Extract the [X, Y] coordinate from the center of the cell holding the provided text.  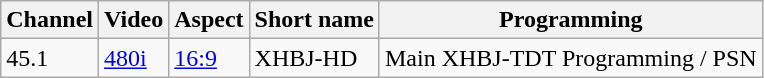
480i [134, 58]
Main XHBJ-TDT Programming / PSN [570, 58]
Channel [50, 20]
Video [134, 20]
Aspect [209, 20]
XHBJ-HD [314, 58]
Programming [570, 20]
45.1 [50, 58]
Short name [314, 20]
16:9 [209, 58]
